Provide the (X, Y) coordinate of the cell's center where the given text is located.  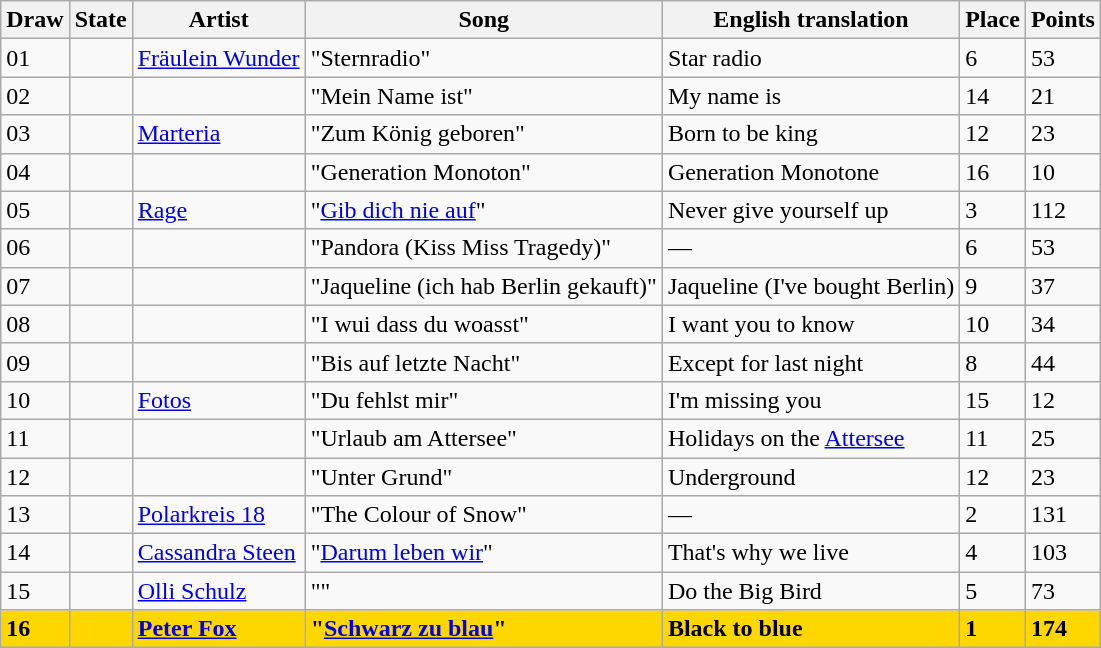
"The Colour of Snow" (484, 515)
25 (1062, 438)
Cassandra Steen (218, 553)
37 (1062, 286)
"Generation Monoton" (484, 172)
Do the Big Bird (810, 591)
That's why we live (810, 553)
8 (993, 362)
Peter Fox (218, 629)
07 (35, 286)
131 (1062, 515)
08 (35, 324)
44 (1062, 362)
Points (1062, 20)
9 (993, 286)
"Pandora (Kiss Miss Tragedy)" (484, 248)
Polarkreis 18 (218, 515)
Never give yourself up (810, 210)
Holidays on the Attersee (810, 438)
"Bis auf letzte Nacht" (484, 362)
Draw (35, 20)
Place (993, 20)
04 (35, 172)
English translation (810, 20)
Artist (218, 20)
Generation Monotone (810, 172)
Fotos (218, 400)
Underground (810, 477)
05 (35, 210)
"Urlaub am Attersee" (484, 438)
73 (1062, 591)
09 (35, 362)
01 (35, 58)
103 (1062, 553)
"Darum leben wir" (484, 553)
2 (993, 515)
21 (1062, 96)
Star radio (810, 58)
I'm missing you (810, 400)
Fräulein Wunder (218, 58)
Olli Schulz (218, 591)
Black to blue (810, 629)
My name is (810, 96)
5 (993, 591)
"Gib dich nie auf" (484, 210)
Born to be king (810, 134)
"I wui dass du woasst" (484, 324)
Except for last night (810, 362)
02 (35, 96)
4 (993, 553)
06 (35, 248)
1 (993, 629)
03 (35, 134)
"Schwarz zu blau" (484, 629)
3 (993, 210)
I want you to know (810, 324)
"" (484, 591)
Jaqueline (I've bought Berlin) (810, 286)
"Unter Grund" (484, 477)
"Du fehlst mir" (484, 400)
174 (1062, 629)
"Zum König geboren" (484, 134)
"Jaqueline (ich hab Berlin gekauft)" (484, 286)
"Mein Name ist" (484, 96)
State (100, 20)
Marteria (218, 134)
34 (1062, 324)
Song (484, 20)
Rage (218, 210)
"Sternradio" (484, 58)
13 (35, 515)
112 (1062, 210)
